Detect which cell encompasses the target text, then output its [X, Y] center coordinate. 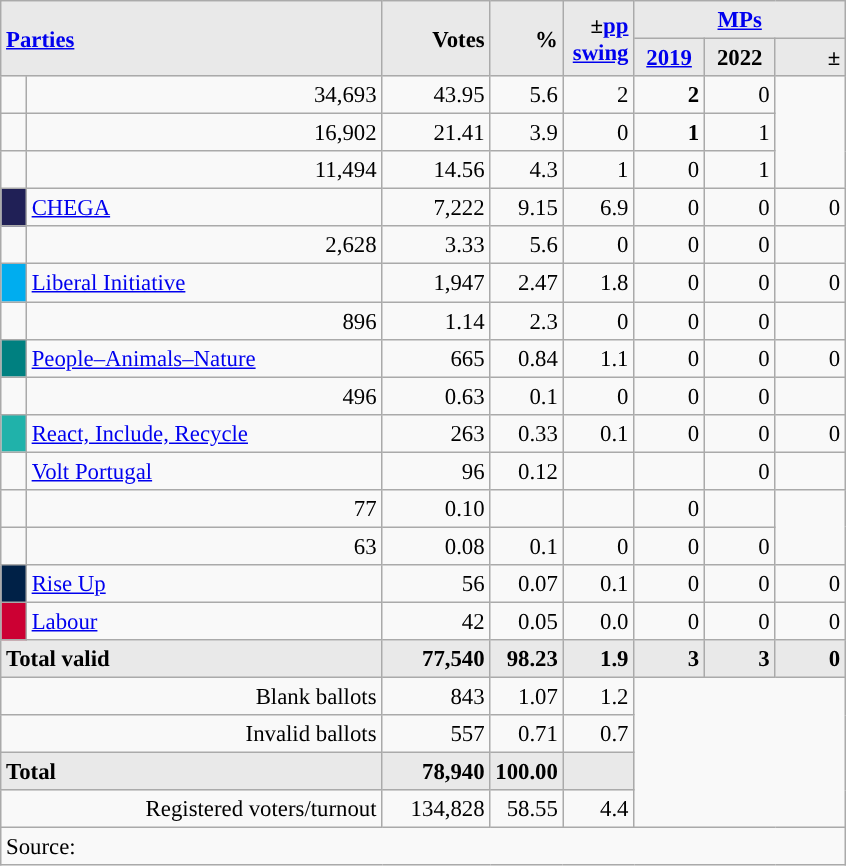
1.14 [436, 321]
0.10 [436, 509]
Rise Up [204, 584]
63 [204, 546]
843 [436, 697]
134,828 [436, 809]
77 [204, 509]
Labour [204, 621]
Total valid [192, 659]
1.8 [598, 283]
98.23 [526, 659]
6.9 [598, 208]
Liberal Initiative [204, 283]
11,494 [204, 170]
0.0 [598, 621]
0.33 [526, 433]
78,940 [436, 772]
9.15 [526, 208]
Total [192, 772]
Invalid ballots [192, 734]
557 [436, 734]
Volt Portugal [204, 471]
0.63 [436, 396]
1,947 [436, 283]
896 [204, 321]
56 [436, 584]
CHEGA [204, 208]
People–Animals–Nature [204, 358]
7,222 [436, 208]
1.9 [598, 659]
16,902 [204, 133]
34,693 [204, 95]
Blank ballots [192, 697]
96 [436, 471]
2019 [670, 58]
0.84 [526, 358]
77,540 [436, 659]
58.55 [526, 809]
0.71 [526, 734]
Votes [436, 38]
± [810, 58]
Parties [192, 38]
0.05 [526, 621]
2.3 [526, 321]
100.00 [526, 772]
±pp swing [598, 38]
2,628 [204, 245]
0.07 [526, 584]
3.9 [526, 133]
React, Include, Recycle [204, 433]
496 [204, 396]
% [526, 38]
Registered voters/turnout [192, 809]
14.56 [436, 170]
43.95 [436, 95]
0.08 [436, 546]
263 [436, 433]
MPs [740, 20]
0.7 [598, 734]
Source: [424, 847]
4.4 [598, 809]
2022 [740, 58]
1.07 [526, 697]
665 [436, 358]
3.33 [436, 245]
21.41 [436, 133]
4.3 [526, 170]
0.12 [526, 471]
1.1 [598, 358]
42 [436, 621]
2.47 [526, 283]
1.2 [598, 697]
